Determine the [X, Y] coordinate at the center of the cell enclosing the given text.  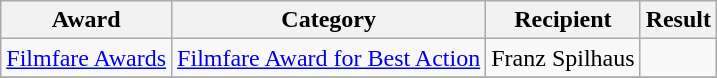
Award [86, 20]
Filmfare Award for Best Action [329, 58]
Category [329, 20]
Result [678, 20]
Filmfare Awards [86, 58]
Recipient [563, 20]
Franz Spilhaus [563, 58]
